Pinpoint the cell where the given text exists, returning its (X, Y) midpoint coordinate. 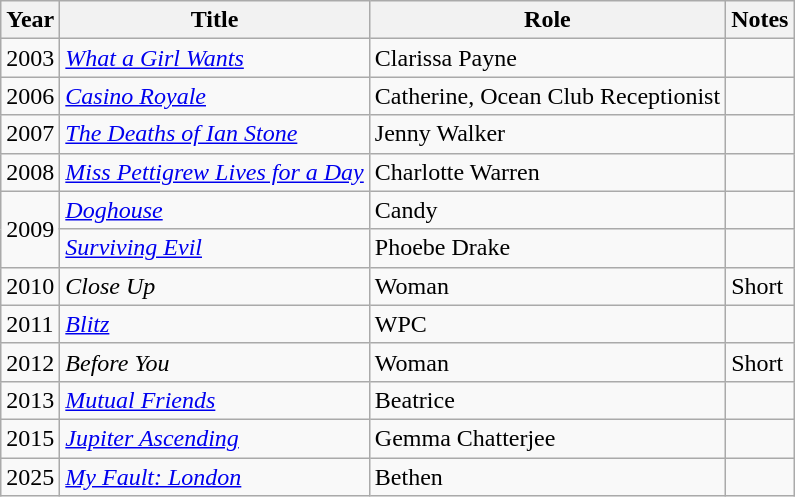
Notes (760, 20)
Close Up (214, 286)
2013 (30, 400)
Before You (214, 362)
Casino Royale (214, 96)
Catherine, Ocean Club Receptionist (547, 96)
2012 (30, 362)
2015 (30, 438)
Jenny Walker (547, 134)
2011 (30, 324)
Gemma Chatterjee (547, 438)
Jupiter Ascending (214, 438)
Phoebe Drake (547, 248)
Mutual Friends (214, 400)
Clarissa Payne (547, 58)
2006 (30, 96)
2003 (30, 58)
Doghouse (214, 210)
2010 (30, 286)
What a Girl Wants (214, 58)
2008 (30, 172)
2009 (30, 229)
Beatrice (547, 400)
Role (547, 20)
Miss Pettigrew Lives for a Day (214, 172)
Surviving Evil (214, 248)
Title (214, 20)
2025 (30, 477)
Charlotte Warren (547, 172)
The Deaths of Ian Stone (214, 134)
My Fault: London (214, 477)
2007 (30, 134)
Year (30, 20)
Bethen (547, 477)
Candy (547, 210)
WPC (547, 324)
Blitz (214, 324)
